Return (x, y) of the center of cell containing provided text 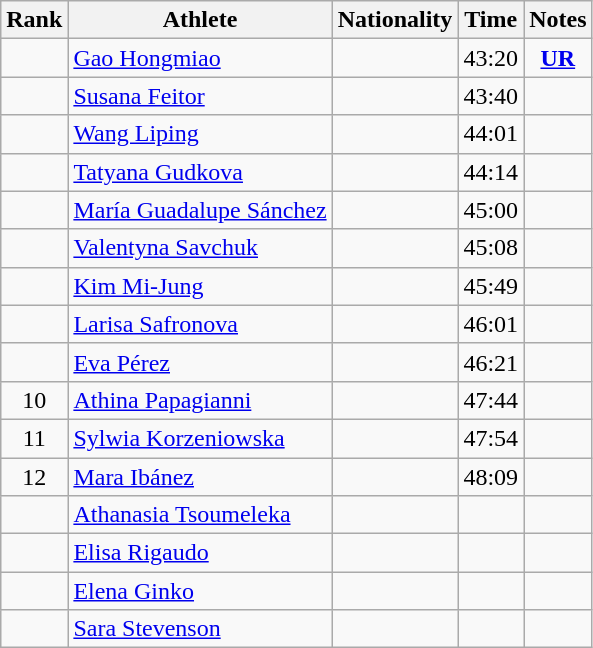
Wang Liping (200, 134)
UR (558, 58)
47:44 (491, 400)
48:09 (491, 477)
46:01 (491, 324)
Susana Feitor (200, 96)
Gao Hongmiao (200, 58)
Notes (558, 20)
10 (34, 400)
44:14 (491, 172)
Tatyana Gudkova (200, 172)
45:49 (491, 286)
Larisa Safronova (200, 324)
María Guadalupe Sánchez (200, 210)
Eva Pérez (200, 362)
Elena Ginko (200, 591)
46:21 (491, 362)
Athanasia Tsoumeleka (200, 515)
Nationality (395, 20)
45:00 (491, 210)
45:08 (491, 248)
Valentyna Savchuk (200, 248)
Sara Stevenson (200, 629)
Athina Papagianni (200, 400)
Sylwia Korzeniowska (200, 438)
Mara Ibánez (200, 477)
Kim Mi-Jung (200, 286)
Rank (34, 20)
11 (34, 438)
43:40 (491, 96)
Time (491, 20)
Elisa Rigaudo (200, 553)
44:01 (491, 134)
43:20 (491, 58)
Athlete (200, 20)
12 (34, 477)
47:54 (491, 438)
